From the cell containing the given text, extract its center point as [X, Y] coordinate. 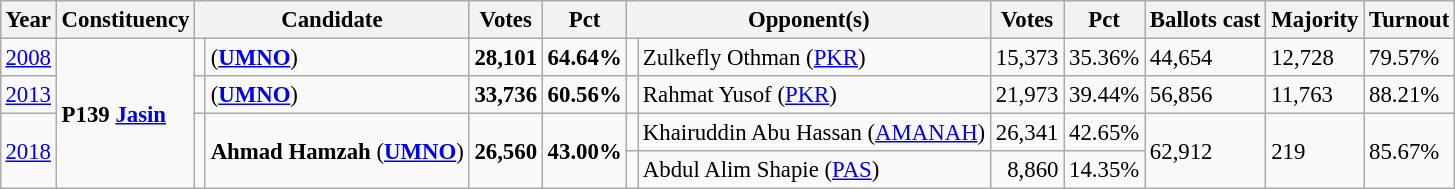
42.65% [1104, 133]
Abdul Alim Shapie (PAS) [814, 170]
Opponent(s) [809, 20]
26,341 [1026, 133]
P139 Jasin [125, 113]
88.21% [1410, 95]
62,912 [1206, 152]
60.56% [584, 95]
219 [1315, 152]
Constituency [125, 20]
39.44% [1104, 95]
44,654 [1206, 57]
Zulkefly Othman (PKR) [814, 57]
Ballots cast [1206, 20]
33,736 [506, 95]
28,101 [506, 57]
Rahmat Yusof (PKR) [814, 95]
Khairuddin Abu Hassan (AMANAH) [814, 133]
12,728 [1315, 57]
Turnout [1410, 20]
79.57% [1410, 57]
64.64% [584, 57]
Ahmad Hamzah (UMNO) [337, 152]
2008 [28, 57]
85.67% [1410, 152]
Majority [1315, 20]
35.36% [1104, 57]
56,856 [1206, 95]
43.00% [584, 152]
2013 [28, 95]
Candidate [332, 20]
21,973 [1026, 95]
11,763 [1315, 95]
26,560 [506, 152]
Year [28, 20]
15,373 [1026, 57]
2018 [28, 152]
8,860 [1026, 170]
14.35% [1104, 170]
